Search for the cell housing the specified text and yield its (X, Y) center coordinate. 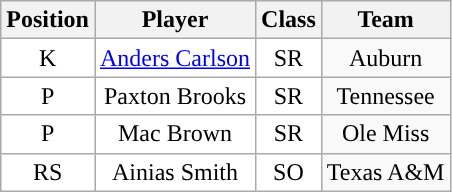
Ainias Smith (174, 172)
Position (48, 20)
Ole Miss (386, 134)
RS (48, 172)
K (48, 58)
Mac Brown (174, 134)
Anders Carlson (174, 58)
Paxton Brooks (174, 96)
Player (174, 20)
Team (386, 20)
SO (289, 172)
Class (289, 20)
Tennessee (386, 96)
Auburn (386, 58)
Texas A&M (386, 172)
